Capture the cell that displays the provided text and extract its [x, y] central coordinate. 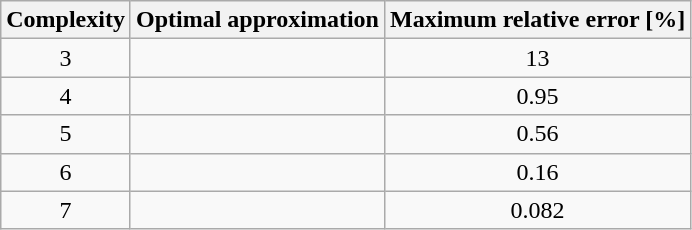
7 [66, 210]
3 [66, 58]
Maximum relative error [%] [537, 20]
Complexity [66, 20]
0.082 [537, 210]
4 [66, 96]
5 [66, 134]
6 [66, 172]
Optimal approximation [257, 20]
0.56 [537, 134]
13 [537, 58]
0.16 [537, 172]
0.95 [537, 96]
